Determine the [X, Y] coordinate at the center of the cell enclosing the given text.  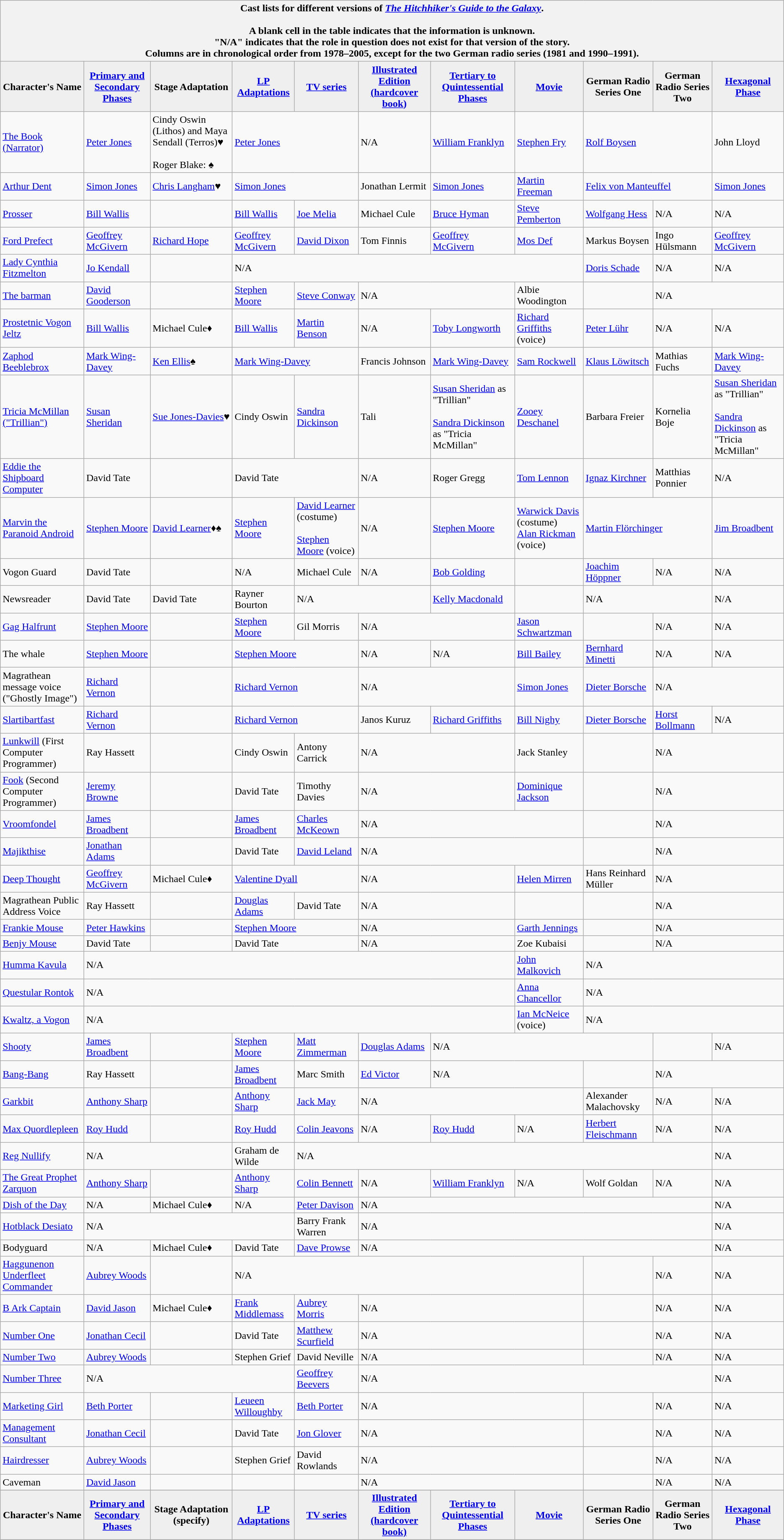
Ed Victor [395, 1074]
Bruce Hyman [472, 214]
Roger Gregg [472, 478]
David Neville [326, 1357]
Susan Sheridan [117, 417]
Stage Adaptation [191, 86]
Ian McNeice (voice) [549, 1020]
Frank Middlemass [264, 1308]
Number Two [42, 1357]
Management Consultant [42, 1433]
Haggunenon Underfleet Commander [42, 1275]
Richard Griffiths [472, 720]
Graham de Wilde [264, 1156]
Vogon Guard [42, 572]
Prostetnic Vogon Jeltz [42, 328]
Mathias Fuchs [683, 361]
Rolf Boysen [647, 142]
Bob Golding [472, 572]
Shooty [42, 1047]
Ignaz Kirchner [618, 478]
Kwaltz, a Vogon [42, 1020]
Matthias Ponnier [683, 478]
Ford Prefect [42, 241]
Barbara Freier [618, 417]
Anna Chancellor [549, 992]
Fook (Second Computer Programmer) [42, 791]
Gag Halfrunt [42, 627]
Geoffrey Beevers [326, 1379]
Richard Hope [191, 241]
Zaphod Beeblebrox [42, 361]
Bodyguard [42, 1248]
Garth Jennings [549, 927]
Tom Finnis [395, 241]
Steve Pemberton [549, 214]
Sandra Dickinson [326, 417]
Prosser [42, 214]
Wolfgang Hess [618, 214]
Peter Davison [326, 1205]
Matt Zimmerman [326, 1047]
Magrathean Public Address Voice [42, 906]
Doris Schade [618, 268]
Jonathan Adams [117, 852]
Hairdresser [42, 1461]
Klaus Löwitsch [618, 361]
Barry Frank Warren [326, 1226]
Jack May [326, 1101]
Martin Flörchinger [647, 528]
David Learner♦♠ [191, 528]
David Dixon [326, 241]
Bill Nighy [549, 720]
Hans Reinhard Müller [618, 878]
David Rowlands [326, 1461]
Sue Jones-Davies♥ [191, 417]
Mos Def [549, 241]
Caveman [42, 1482]
Valentine Dyall [296, 878]
Markus Boysen [618, 241]
B Ark Captain [42, 1308]
Ken Ellis♠ [191, 361]
Majikthise [42, 852]
Warwick Davis (costume)Alan Rickman (voice) [549, 528]
Timothy Davies [326, 791]
Steve Conway [326, 295]
Jonathan Lermit [395, 186]
Max Quordlepleen [42, 1129]
Cindy Oswin (Lithos) and Maya Sendall (Terros)♥Roger Blake: ♠ [191, 142]
Lady Cynthia Fitzmelton [42, 268]
Charles McKeown [326, 824]
Number Three [42, 1379]
Deep Thought [42, 878]
Helen Mirren [549, 878]
Marc Smith [326, 1074]
Chris Langham♥ [191, 186]
Frankie Mouse [42, 927]
Jim Broadbent [748, 528]
Kornelia Boje [683, 417]
Aubrey Morris [326, 1308]
Marketing Girl [42, 1405]
Humma Kavula [42, 965]
Bernhard Minetti [618, 654]
David Gooderson [117, 295]
Bill Bailey [549, 654]
Horst Bollmann [683, 720]
Bang-Bang [42, 1074]
Wolf Goldan [618, 1183]
John Lloyd [748, 142]
Garkbit [42, 1101]
Peter Lühr [618, 328]
Newsreader [42, 599]
Dominique Jackson [549, 791]
Magrathean message voice ("Ghostly Image") [42, 687]
Martin Benson [326, 328]
Marvin the Paranoid Android [42, 528]
Richard Griffiths (voice) [549, 328]
Albie Woodington [549, 295]
Vroomfondel [42, 824]
Tricia McMillan ("Trillian") [42, 417]
Kelly Macdonald [472, 599]
Matthew Scurfield [326, 1335]
The Great Prophet Zarquon [42, 1183]
Ingo Hülsmann [683, 241]
Reg Nullify [42, 1156]
Sam Rockwell [549, 361]
Joachim Höppner [618, 572]
Gil Morris [326, 627]
Stage Adaptation (specify) [191, 1515]
Number One [42, 1335]
Colin Bennett [326, 1183]
Felix von Manteuffel [647, 186]
Eddie the Shipboard Computer [42, 478]
Rayner Bourton [264, 599]
Alexander Malachovsky [618, 1101]
Martin Freeman [549, 186]
Slartibartfast [42, 720]
Joe Melia [326, 214]
Jason Schwartzman [549, 627]
Herbert Fleischmann [618, 1129]
Leueen Willoughby [264, 1405]
Jeremy Browne [117, 791]
The Book (Narrator) [42, 142]
Antony Carrick [326, 753]
Tom Lennon [549, 478]
The whale [42, 654]
Arthur Dent [42, 186]
Hotblack Desiato [42, 1226]
Dish of the Day [42, 1205]
The barman [42, 295]
David Learner (costume)Stephen Moore (voice) [326, 528]
Francis Johnson [395, 361]
Benjy Mouse [42, 943]
Peter Hawkins [117, 927]
Questular Rontok [42, 992]
John Malkovich [549, 965]
Lunkwill (First Computer Programmer) [42, 753]
Dave Prowse [326, 1248]
Jack Stanley [549, 753]
Zooey Deschanel [549, 417]
Colin Jeavons [326, 1129]
Toby Longworth [472, 328]
Zoe Kubaisi [549, 943]
Janos Kuruz [395, 720]
Stephen Fry [549, 142]
Jo Kendall [117, 268]
David Leland [326, 852]
Jon Glover [326, 1433]
Tali [395, 417]
